Identify which cell holds the provided text, then report its [X, Y] central coordinate. 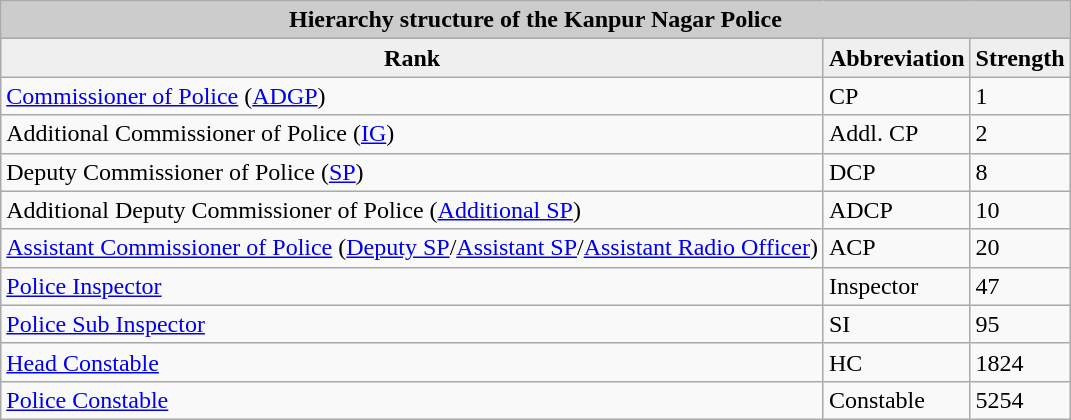
Additional Commissioner of Police (IG) [412, 134]
2 [1020, 134]
ACP [896, 248]
Rank [412, 58]
ADCP [896, 210]
Inspector [896, 286]
Police Sub Inspector [412, 324]
SI [896, 324]
95 [1020, 324]
HC [896, 362]
CP [896, 96]
Strength [1020, 58]
5254 [1020, 400]
47 [1020, 286]
Assistant Commissioner of Police (Deputy SP/Assistant SP/Assistant Radio Officer) [412, 248]
Addl. CP [896, 134]
Abbreviation [896, 58]
20 [1020, 248]
Constable [896, 400]
8 [1020, 172]
Deputy Commissioner of Police (SP) [412, 172]
Head Constable [412, 362]
Additional Deputy Commissioner of Police (Additional SP) [412, 210]
1824 [1020, 362]
10 [1020, 210]
Commissioner of Police (ADGP) [412, 96]
DCP [896, 172]
Hierarchy structure of the Kanpur Nagar Police [536, 20]
Police Inspector [412, 286]
Police Constable [412, 400]
1 [1020, 96]
